Identify which cell holds the provided text, then report its [x, y] central coordinate. 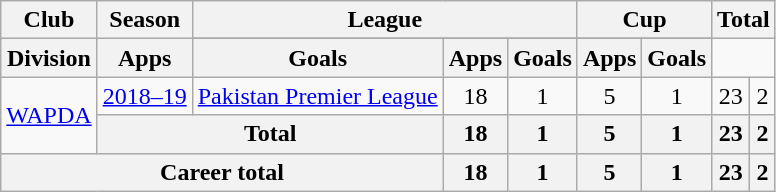
Cup [644, 20]
Season [144, 20]
2018–19 [144, 96]
Pakistan Premier League [318, 96]
Career total [222, 172]
League [384, 20]
Club [49, 20]
WAPDA [49, 115]
Division [49, 58]
